Search for the cell housing the specified text and yield its (X, Y) center coordinate. 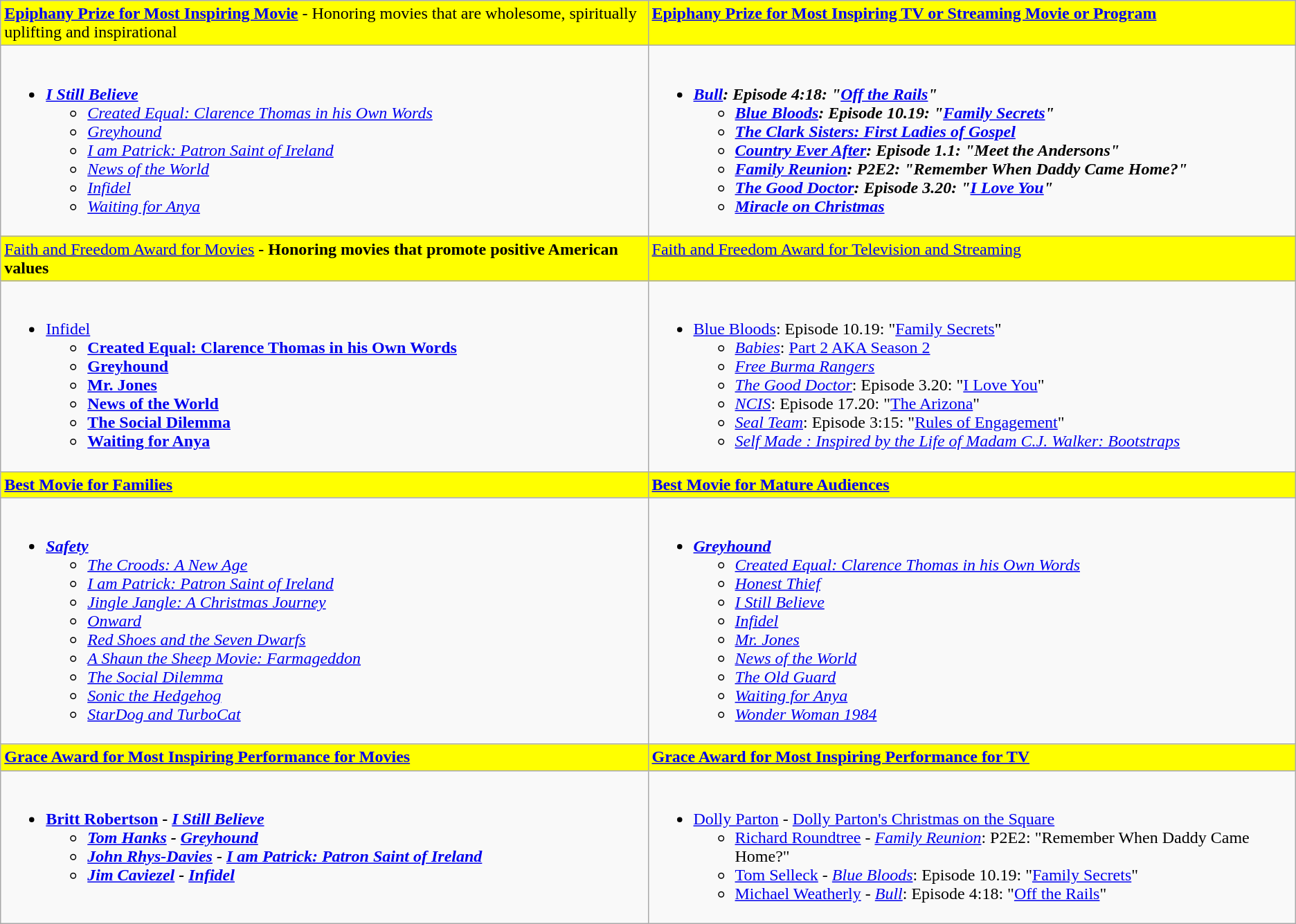
Grace Award for Most Inspiring Performance for TV (972, 757)
Best Movie for Mature Audiences (972, 484)
InfidelCreated Equal: Clarence Thomas in his Own WordsGreyhoundMr. JonesNews of the WorldThe Social DilemmaWaiting for Anya (324, 377)
Best Movie for Families (324, 484)
I Still BelieveCreated Equal: Clarence Thomas in his Own WordsGreyhoundI am Patrick: Patron Saint of IrelandNews of the WorldInfidelWaiting for Anya (324, 141)
Faith and Freedom Award for Movies - Honoring movies that promote positive American values (324, 259)
Faith and Freedom Award for Television and Streaming (972, 259)
Epiphany Prize for Most Inspiring TV or Streaming Movie or Program (972, 24)
Britt Robertson - I Still BelieveTom Hanks - GreyhoundJohn Rhys-Davies - I am Patrick: Patron Saint of IrelandJim Caviezel - Infidel (324, 847)
Epiphany Prize for Most Inspiring Movie - Honoring movies that are wholesome, spiritually uplifting and inspirational (324, 24)
Grace Award for Most Inspiring Performance for Movies (324, 757)
